Search for the cell housing the specified text and yield its [X, Y] center coordinate. 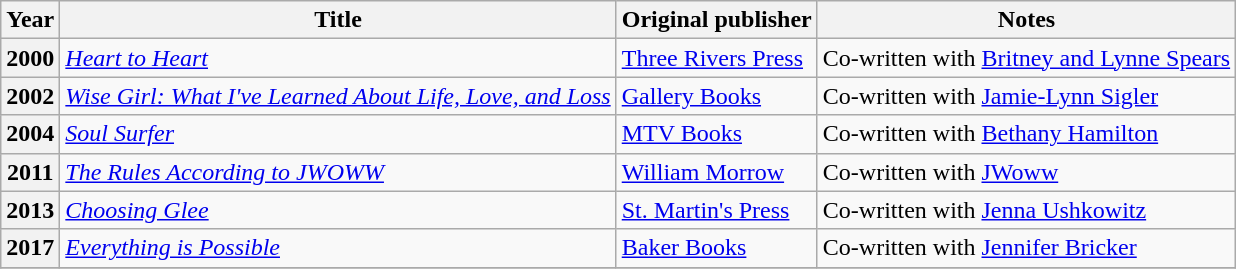
Co-written with Jenna Ushkowitz [1026, 210]
Original publisher [716, 20]
MTV Books [716, 134]
2004 [30, 134]
2002 [30, 96]
Gallery Books [716, 96]
Three Rivers Press [716, 58]
Notes [1026, 20]
Heart to Heart [338, 58]
Baker Books [716, 248]
2017 [30, 248]
St. Martin's Press [716, 210]
2011 [30, 172]
Year [30, 20]
The Rules According to JWOWW [338, 172]
Soul Surfer [338, 134]
Everything is Possible [338, 248]
Wise Girl: What I've Learned About Life, Love, and Loss [338, 96]
2000 [30, 58]
Co-written with Jennifer Bricker [1026, 248]
2013 [30, 210]
William Morrow [716, 172]
Choosing Glee [338, 210]
Co-written with Bethany Hamilton [1026, 134]
Title [338, 20]
Co-written with Jamie-Lynn Sigler [1026, 96]
Co-written with Britney and Lynne Spears [1026, 58]
Co-written with JWoww [1026, 172]
